Determine the [X, Y] coordinate at the center of the cell enclosing the given text.  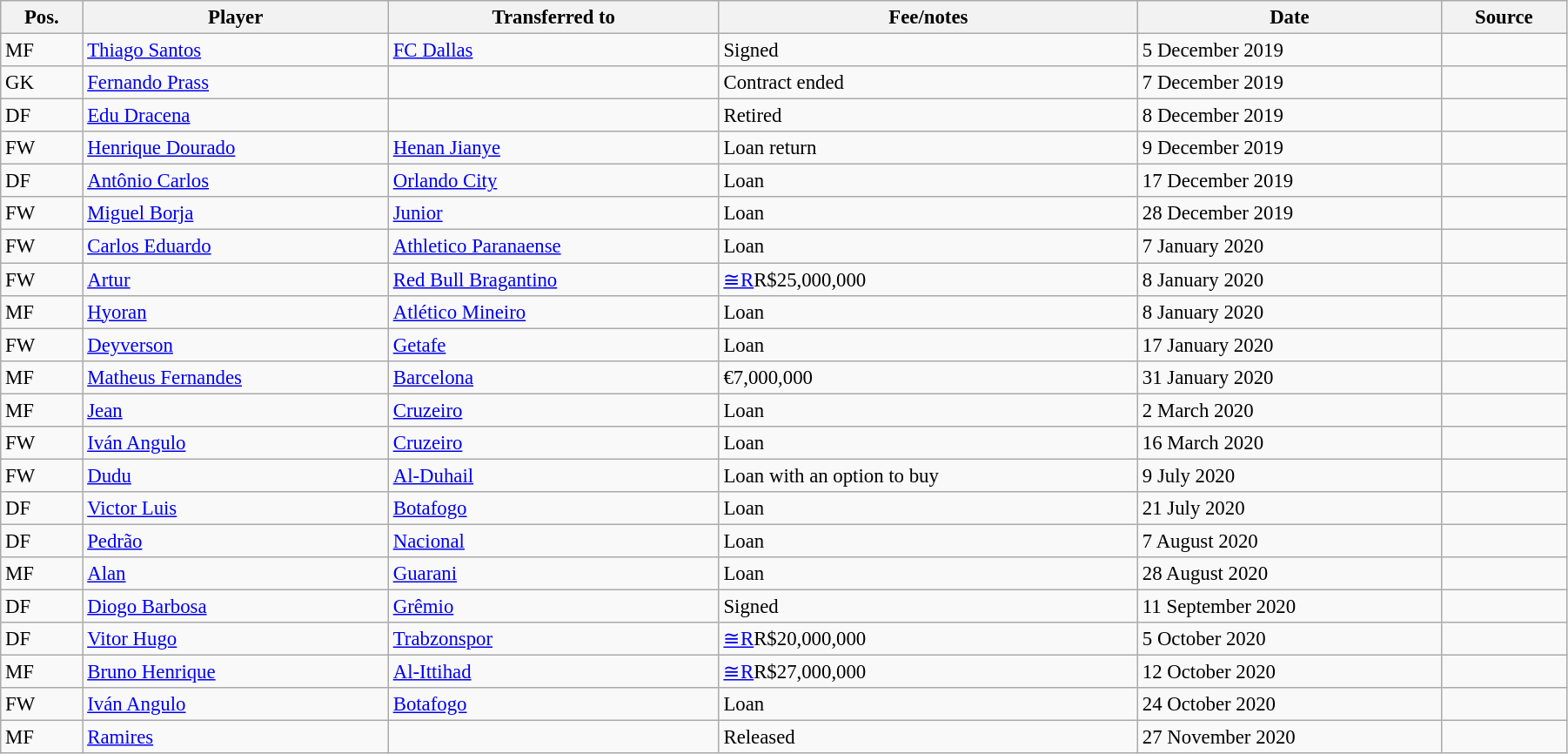
Athletico Paranaense [553, 246]
9 December 2019 [1290, 148]
2 March 2020 [1290, 410]
GK [42, 83]
Diogo Barbosa [235, 607]
Jean [235, 410]
Alan [235, 574]
28 August 2020 [1290, 574]
Al-Ittihad [553, 672]
Getafe [553, 345]
Orlando City [553, 181]
24 October 2020 [1290, 704]
Red Bull Bragantino [553, 279]
Fee/notes [928, 17]
Guarani [553, 574]
Fernando Prass [235, 83]
Barcelona [553, 377]
11 September 2020 [1290, 607]
7 January 2020 [1290, 246]
Date [1290, 17]
Victor Luis [235, 508]
Junior [553, 213]
Bruno Henrique [235, 672]
€7,000,000 [928, 377]
Henrique Dourado [235, 148]
Player [235, 17]
Grêmio [553, 607]
5 December 2019 [1290, 50]
Miguel Borja [235, 213]
Ramires [235, 737]
17 December 2019 [1290, 181]
Thiago Santos [235, 50]
Contract ended [928, 83]
7 December 2019 [1290, 83]
Transferred to [553, 17]
≅RR$27,000,000 [928, 672]
Released [928, 737]
Vitor Hugo [235, 639]
Trabzonspor [553, 639]
9 July 2020 [1290, 475]
Pedrão [235, 541]
Dudu [235, 475]
Source [1504, 17]
Carlos Eduardo [235, 246]
21 July 2020 [1290, 508]
Loan return [928, 148]
27 November 2020 [1290, 737]
28 December 2019 [1290, 213]
Antônio Carlos [235, 181]
17 January 2020 [1290, 345]
Edu Dracena [235, 116]
Matheus Fernandes [235, 377]
5 October 2020 [1290, 639]
8 December 2019 [1290, 116]
≅RR$25,000,000 [928, 279]
Loan with an option to buy [928, 475]
Al-Duhail [553, 475]
12 October 2020 [1290, 672]
16 March 2020 [1290, 443]
Atlético Mineiro [553, 312]
Henan Jianye [553, 148]
Retired [928, 116]
FC Dallas [553, 50]
Hyoran [235, 312]
Artur [235, 279]
Nacional [553, 541]
Deyverson [235, 345]
Pos. [42, 17]
7 August 2020 [1290, 541]
31 January 2020 [1290, 377]
≅RR$20,000,000 [928, 639]
